Pinpoint the cell where the given text exists, returning its (x, y) midpoint coordinate. 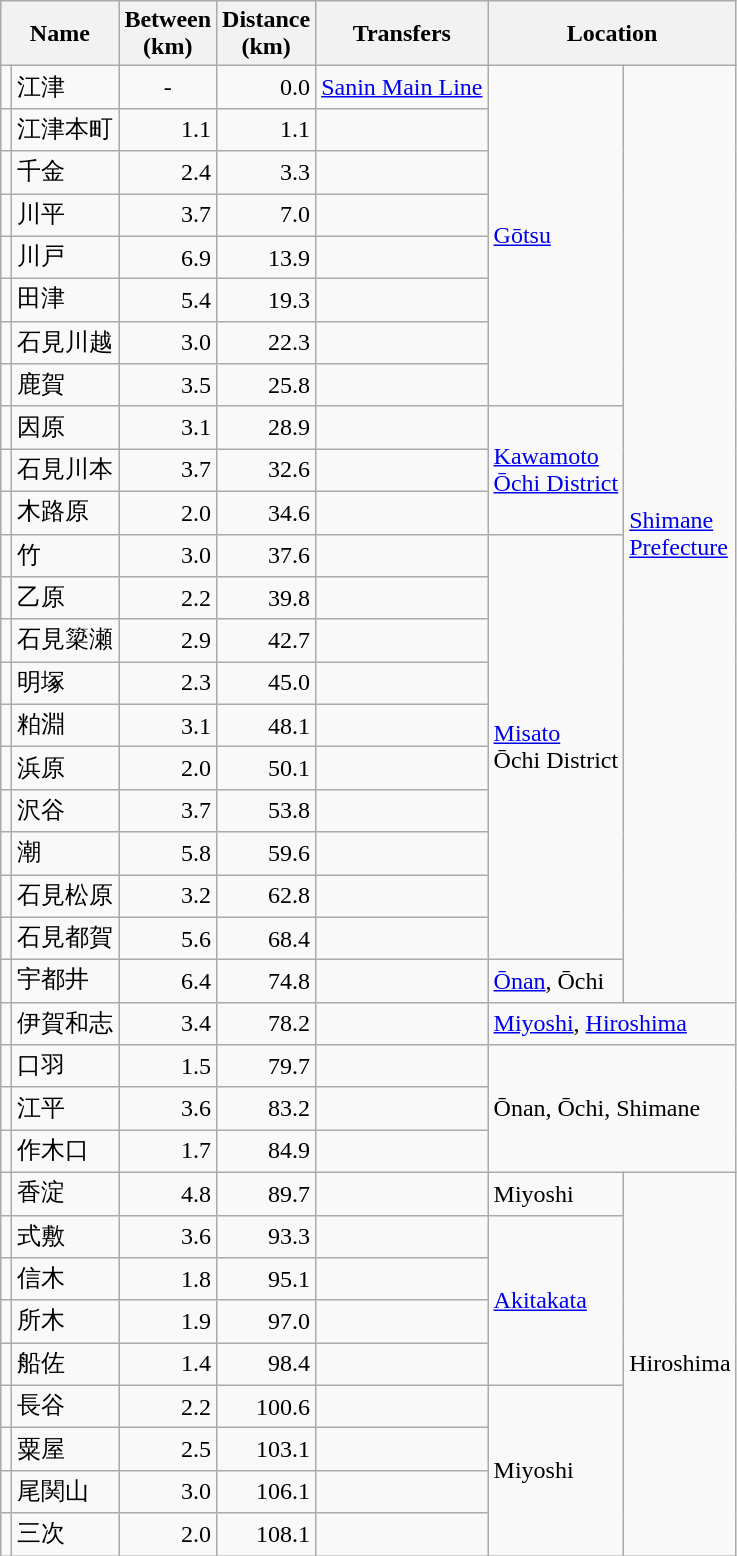
Akitakata (556, 1300)
108.1 (266, 1534)
53.8 (266, 810)
Transfers (402, 34)
106.1 (266, 1492)
口羽 (66, 1066)
5.6 (168, 938)
78.2 (266, 1024)
28.9 (266, 428)
68.4 (266, 938)
62.8 (266, 896)
石見川本 (66, 470)
37.6 (266, 556)
74.8 (266, 982)
江津本町 (66, 130)
Ōnan, Ōchi (556, 982)
Between (km) (168, 34)
潮 (66, 854)
4.8 (168, 1194)
長谷 (66, 1406)
竹 (66, 556)
伊賀和志 (66, 1024)
乙原 (66, 598)
34.6 (266, 512)
89.7 (266, 1194)
KawamotoŌchi District (556, 470)
97.0 (266, 1322)
石見松原 (66, 896)
川戸 (66, 258)
粕淵 (66, 726)
19.3 (266, 300)
田津 (66, 300)
式敷 (66, 1236)
1.7 (168, 1152)
尾関山 (66, 1492)
宇都井 (66, 982)
84.9 (266, 1152)
粟屋 (66, 1450)
2.5 (168, 1450)
船佐 (66, 1364)
2.3 (168, 684)
明塚 (66, 684)
13.9 (266, 258)
三次 (66, 1534)
千金 (66, 172)
江津 (66, 88)
83.2 (266, 1108)
木路原 (66, 512)
0.0 (266, 88)
103.1 (266, 1450)
江平 (66, 1108)
- (168, 88)
Distance (km) (266, 34)
25.8 (266, 386)
2.4 (168, 172)
Location (612, 34)
沢谷 (66, 810)
Ōnan, Ōchi, Shimane (612, 1109)
Gōtsu (556, 236)
93.3 (266, 1236)
石見川越 (66, 342)
1.4 (168, 1364)
3.3 (266, 172)
45.0 (266, 684)
Name (60, 34)
6.9 (168, 258)
3.4 (168, 1024)
79.7 (266, 1066)
鹿賀 (66, 386)
59.6 (266, 854)
39.8 (266, 598)
6.4 (168, 982)
98.4 (266, 1364)
MisatoŌchi District (556, 747)
48.1 (266, 726)
因原 (66, 428)
Sanin Main Line (402, 88)
1.5 (168, 1066)
Shimane Prefecture (680, 534)
1.9 (168, 1322)
5.8 (168, 854)
3.2 (168, 896)
信木 (66, 1280)
32.6 (266, 470)
95.1 (266, 1280)
石見都賀 (66, 938)
所木 (66, 1322)
石見簗瀬 (66, 640)
2.9 (168, 640)
22.3 (266, 342)
Hiroshima (680, 1364)
3.5 (168, 386)
100.6 (266, 1406)
5.4 (168, 300)
42.7 (266, 640)
7.0 (266, 216)
Miyoshi, Hiroshima (612, 1024)
作木口 (66, 1152)
川平 (66, 216)
1.8 (168, 1280)
50.1 (266, 768)
香淀 (66, 1194)
浜原 (66, 768)
